Identify which cell holds the provided text, then report its (X, Y) central coordinate. 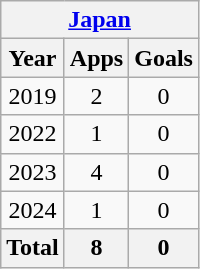
2019 (33, 96)
Goals (164, 58)
2 (96, 96)
Japan (100, 20)
4 (96, 172)
8 (96, 248)
Apps (96, 58)
2024 (33, 210)
2022 (33, 134)
Total (33, 248)
2023 (33, 172)
Year (33, 58)
